Pinpoint the cell where the given text exists, returning its [X, Y] midpoint coordinate. 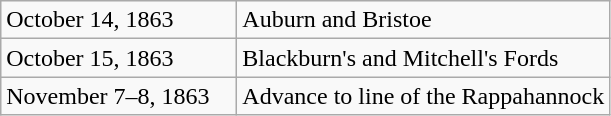
Auburn and Bristoe [424, 20]
October 14, 1863 [119, 20]
Blackburn's and Mitchell's Fords [424, 58]
October 15, 1863 [119, 58]
Advance to line of the Rappahannock [424, 96]
November 7–8, 1863 [119, 96]
